For the text-containing cell, return its midpoint in [x, y] coordinate format. 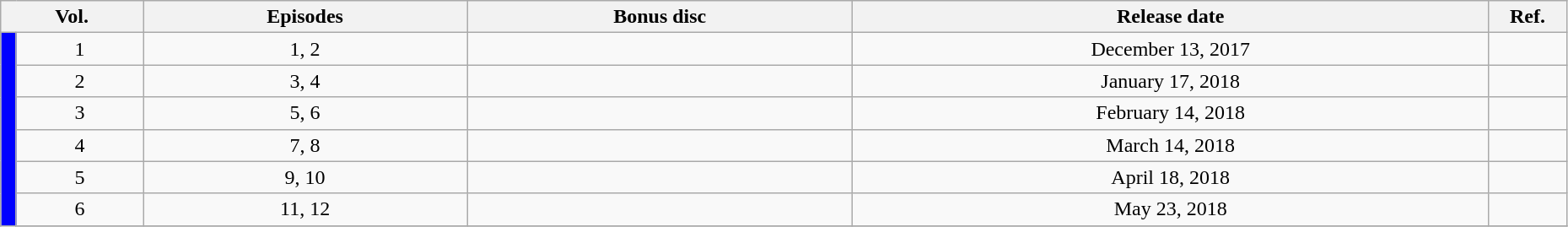
3 [79, 113]
6 [79, 209]
9, 10 [305, 177]
May 23, 2018 [1171, 209]
April 18, 2018 [1171, 177]
Bonus disc [660, 17]
5, 6 [305, 113]
5 [79, 177]
1, 2 [305, 49]
Ref. [1528, 17]
3, 4 [305, 81]
4 [79, 145]
January 17, 2018 [1171, 81]
Episodes [305, 17]
March 14, 2018 [1171, 145]
December 13, 2017 [1171, 49]
11, 12 [305, 209]
7, 8 [305, 145]
Vol. [73, 17]
2 [79, 81]
1 [79, 49]
Release date [1171, 17]
February 14, 2018 [1171, 113]
